Capture the cell that displays the provided text and extract its [x, y] central coordinate. 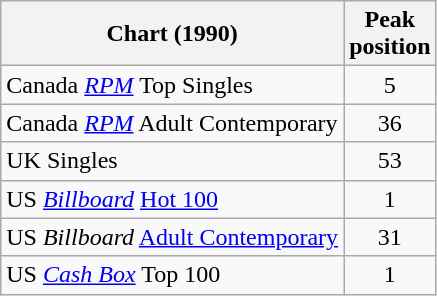
Canada RPM Top Singles [172, 85]
Chart (1990) [172, 34]
UK Singles [172, 161]
US Cash Box Top 100 [172, 275]
US Billboard Hot 100 [172, 199]
US Billboard Adult Contemporary [172, 237]
Peakposition [390, 34]
Canada RPM Adult Contemporary [172, 123]
31 [390, 237]
53 [390, 161]
5 [390, 85]
36 [390, 123]
